Output the [x, y] coordinate of the center of the cell containing the given text.  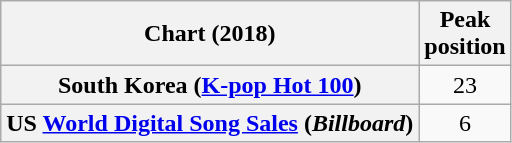
South Korea (K-pop Hot 100) [210, 85]
US World Digital Song Sales (Billboard) [210, 123]
Chart (2018) [210, 34]
6 [465, 123]
23 [465, 85]
Peakposition [465, 34]
